Determine the [x, y] coordinate at the center of the cell enclosing the given text.  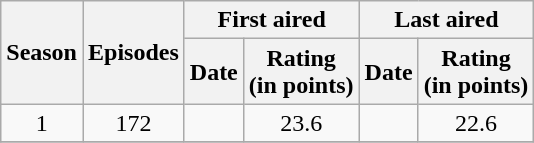
Last aired [446, 20]
Episodes [133, 52]
172 [133, 123]
22.6 [476, 123]
Season [42, 52]
23.6 [301, 123]
First aired [272, 20]
1 [42, 123]
